Extract the (X, Y) coordinate from the center of the cell holding the provided text.  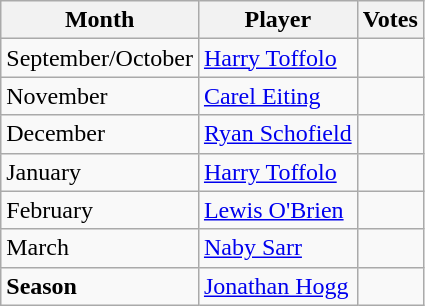
Month (100, 20)
Player (278, 20)
September/October (100, 58)
Carel Eiting (278, 96)
Naby Sarr (278, 248)
November (100, 96)
Season (100, 286)
Jonathan Hogg (278, 286)
Lewis O'Brien (278, 210)
February (100, 210)
Ryan Schofield (278, 134)
Votes (390, 20)
March (100, 248)
December (100, 134)
January (100, 172)
